Identify which cell holds the provided text, then report its [X, Y] central coordinate. 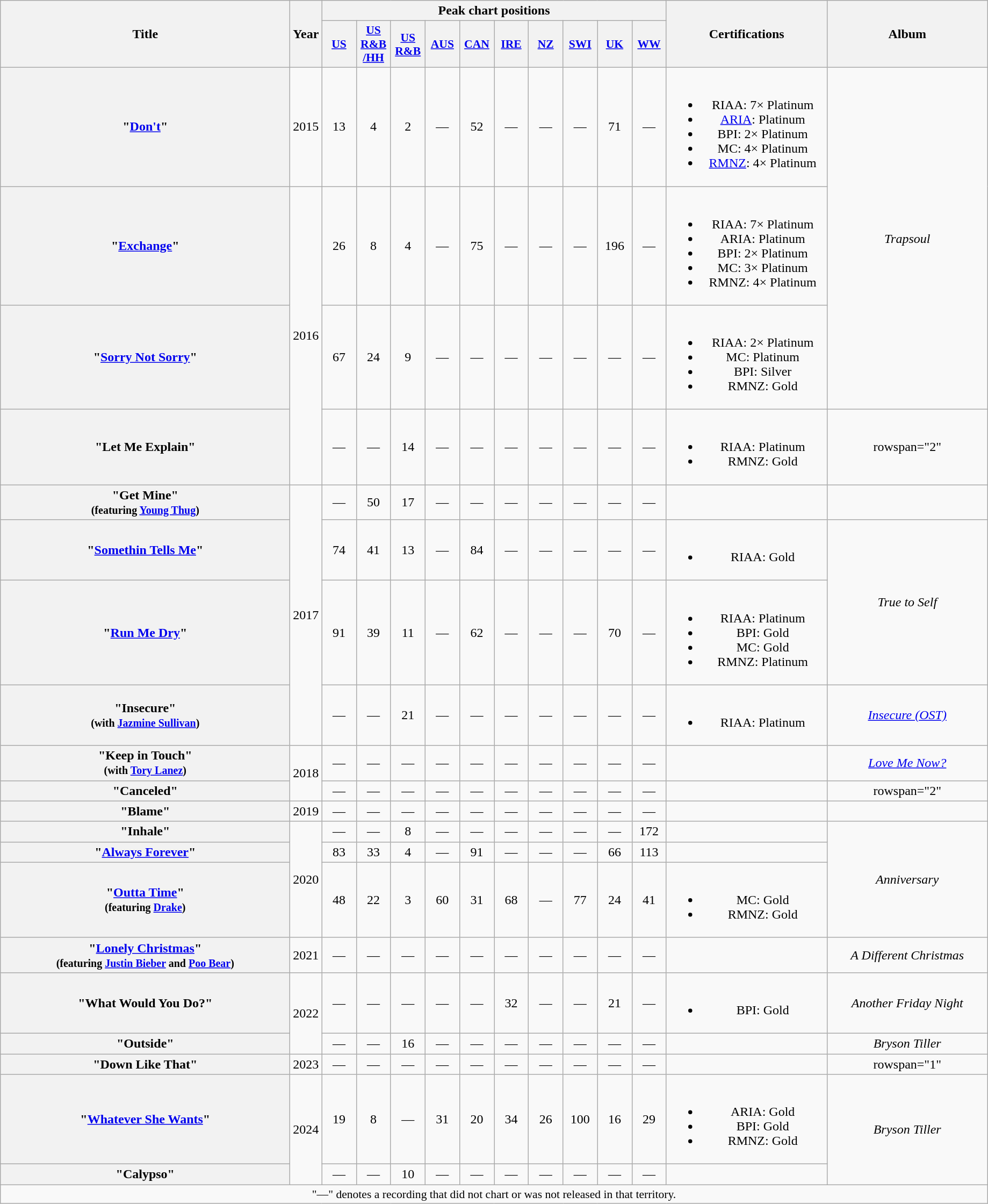
IRE [511, 44]
"Somethin Tells Me" [145, 550]
2 [408, 127]
UK [615, 44]
AUS [442, 44]
Album [907, 34]
rowspan="1" [907, 1064]
11 [408, 633]
"Blame" [145, 811]
CAN [477, 44]
71 [615, 127]
RIAA: Platinum [747, 715]
22 [373, 900]
66 [615, 852]
RIAA: PlatinumRMNZ: Gold [747, 447]
"Down Like That" [145, 1064]
68 [511, 900]
"Whatever She Wants" [145, 1119]
"Outta Time"(featuring Drake) [145, 900]
17 [408, 502]
WW [649, 44]
62 [477, 633]
"Calypso" [145, 1174]
48 [339, 900]
19 [339, 1119]
A Different Christmas [907, 955]
70 [615, 633]
83 [339, 852]
2023 [306, 1064]
33 [373, 852]
ARIA: GoldBPI: GoldRMNZ: Gold [747, 1119]
67 [339, 357]
True to Self [907, 602]
172 [649, 832]
77 [580, 900]
Anniversary [907, 879]
9 [408, 357]
32 [511, 1003]
Love Me Now? [907, 763]
"Sorry Not Sorry" [145, 357]
2020 [306, 879]
"Always Forever" [145, 852]
2018 [306, 773]
100 [580, 1119]
Year [306, 34]
20 [477, 1119]
3 [408, 900]
"Keep in Touch"(with Tory Lanez) [145, 763]
NZ [546, 44]
Peak chart positions [494, 11]
75 [477, 245]
Title [145, 34]
2016 [306, 335]
34 [511, 1119]
29 [649, 1119]
RIAA: Gold [747, 550]
RIAA: 2× PlatinumMC: PlatinumBPI: SilverRMNZ: Gold [747, 357]
14 [408, 447]
196 [615, 245]
"Outside" [145, 1043]
113 [649, 852]
2017 [306, 615]
RIAA: 7× PlatinumARIA: PlatinumBPI: 2× PlatinumMC: 4× PlatinumRMNZ: 4× Platinum [747, 127]
Trapsoul [907, 238]
"Get Mine"(featuring Young Thug) [145, 502]
"—" denotes a recording that did not chart or was not released in that territory. [494, 1194]
2022 [306, 1013]
74 [339, 550]
"Lonely Christmas"(featuring Justin Bieber and Poo Bear) [145, 955]
"Run Me Dry" [145, 633]
2024 [306, 1130]
52 [477, 127]
50 [373, 502]
RIAA: 7× PlatinumARIA: PlatinumBPI: 2× PlatinumMC: 3× PlatinumRMNZ: 4× Platinum [747, 245]
Certifications [747, 34]
USR&B/HH [373, 44]
2021 [306, 955]
"What Would You Do?" [145, 1003]
39 [373, 633]
Insecure (OST) [907, 715]
2019 [306, 811]
RIAA: PlatinumBPI: GoldMC: GoldRMNZ: Platinum [747, 633]
"Don't" [145, 127]
60 [442, 900]
BPI: Gold [747, 1003]
MC: GoldRMNZ: Gold [747, 900]
SWI [580, 44]
US [339, 44]
10 [408, 1174]
USR&B [408, 44]
"Inhale" [145, 832]
"Exchange" [145, 245]
84 [477, 550]
Another Friday Night [907, 1003]
2015 [306, 127]
"Canceled" [145, 791]
"Let Me Explain" [145, 447]
"Insecure"(with Jazmine Sullivan) [145, 715]
